Detect which cell encompasses the target text, then output its [X, Y] center coordinate. 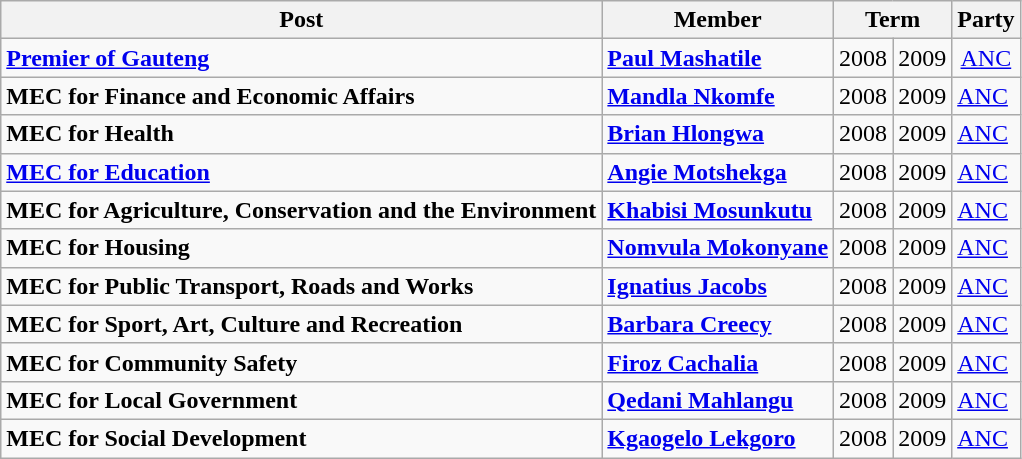
MEC for Sport, Art, Culture and Recreation [302, 324]
Qedani Mahlangu [718, 400]
Khabisi Mosunkutu [718, 210]
Nomvula Mokonyane [718, 248]
MEC for Local Government [302, 400]
Post [302, 20]
Brian Hlongwa [718, 134]
Angie Motshekga [718, 172]
MEC for Public Transport, Roads and Works [302, 286]
MEC for Community Safety [302, 362]
MEC for Finance and Economic Affairs [302, 96]
Ignatius Jacobs [718, 286]
Kgaogelo Lekgoro [718, 438]
MEC for Social Development [302, 438]
Firoz Cachalia [718, 362]
MEC for Housing [302, 248]
Party [986, 20]
Premier of Gauteng [302, 58]
MEC for Health [302, 134]
Barbara Creecy [718, 324]
Paul Mashatile [718, 58]
MEC for Education [302, 172]
Member [718, 20]
Mandla Nkomfe [718, 96]
Term [893, 20]
MEC for Agriculture, Conservation and the Environment [302, 210]
